Return (X, Y) of the center of cell containing provided text 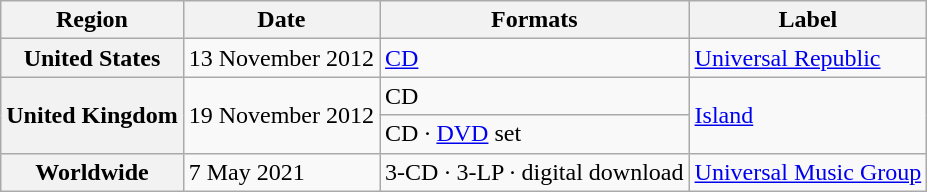
CD · DVD set (534, 134)
Date (281, 20)
7 May 2021 (281, 172)
Island (808, 115)
Label (808, 20)
United States (92, 58)
19 November 2012 (281, 115)
Formats (534, 20)
United Kingdom (92, 115)
3-CD · 3-LP · digital download (534, 172)
Region (92, 20)
Worldwide (92, 172)
Universal Republic (808, 58)
13 November 2012 (281, 58)
Universal Music Group (808, 172)
